From the cell containing the given text, extract its center point as (X, Y) coordinate. 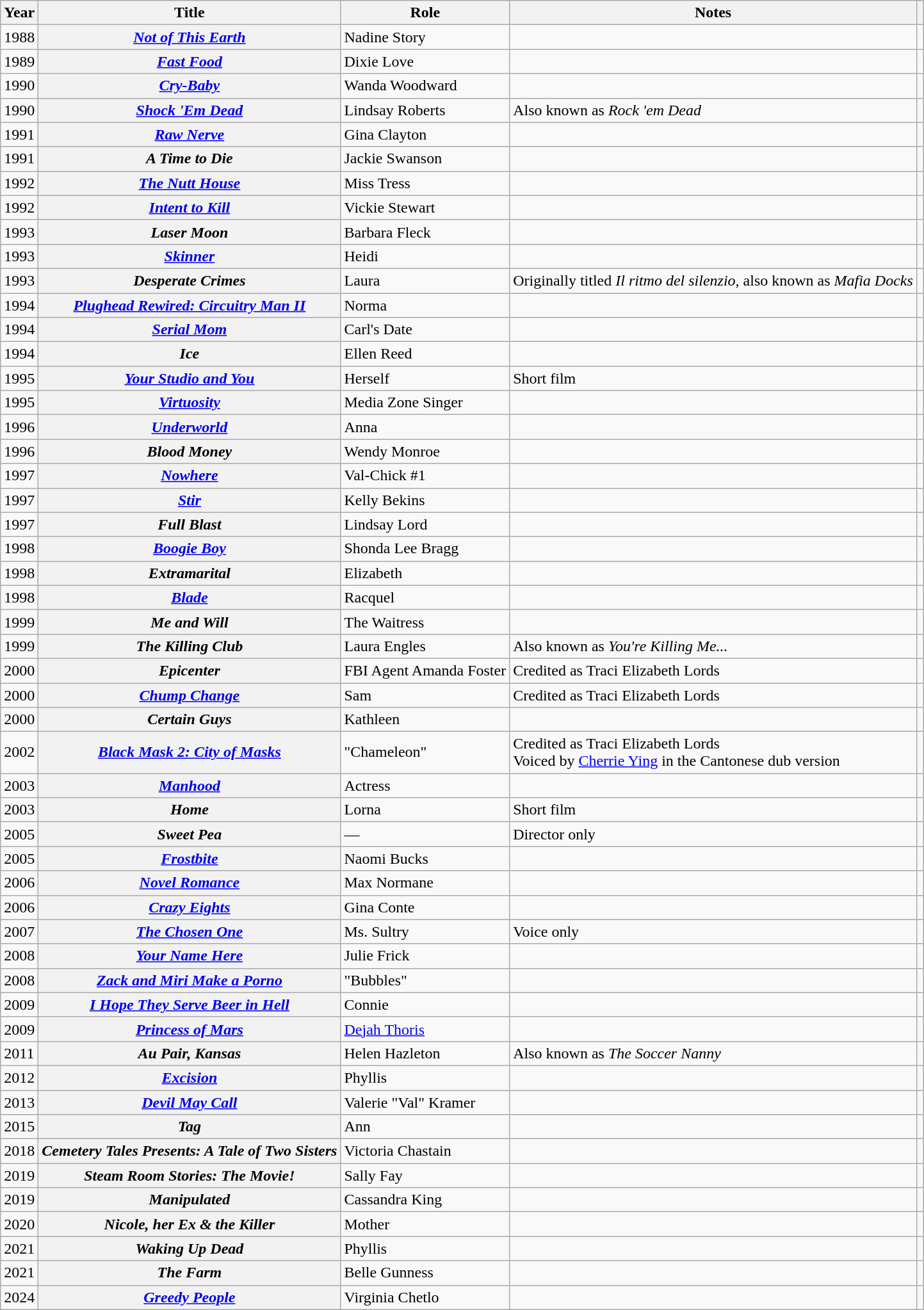
Wendy Monroe (425, 451)
The Chosen One (190, 932)
Lorna (425, 810)
2011 (19, 1053)
Cemetery Tales Presents: A Tale of Two Sisters (190, 1151)
Laura (425, 280)
Dixie Love (425, 61)
2012 (19, 1078)
Gina Conte (425, 907)
Virtuosity (190, 403)
Ellen Reed (425, 354)
1988 (19, 37)
Originally titled Il ritmo del silenzio, also known as Mafia Docks (713, 280)
Shonda Lee Bragg (425, 549)
Cassandra King (425, 1200)
Anna (425, 427)
Nicole, her Ex & the Killer (190, 1224)
Ice (190, 354)
2013 (19, 1102)
Zack and Miri Make a Porno (190, 980)
Belle Gunness (425, 1273)
Ms. Sultry (425, 932)
Val-Chick #1 (425, 476)
Mother (425, 1224)
Epicenter (190, 670)
"Chameleon" (425, 753)
Also known as You're Killing Me... (713, 646)
Also known as The Soccer Nanny (713, 1053)
Notes (713, 13)
Credited as Traci Elizabeth LordsVoiced by Cherrie Ying in the Cantonese dub version (713, 753)
Elizabeth (425, 573)
Desperate Crimes (190, 280)
2024 (19, 1297)
Steam Room Stories: The Movie! (190, 1176)
Nowhere (190, 476)
Role (425, 13)
I Hope They Serve Beer in Hell (190, 1005)
Sam (425, 695)
Max Normane (425, 883)
Ann (425, 1127)
2020 (19, 1224)
Underworld (190, 427)
The Farm (190, 1273)
Tag (190, 1127)
Laura Engles (425, 646)
The Nutt House (190, 183)
1989 (19, 61)
Full Blast (190, 524)
Certain Guys (190, 720)
Kelly Bekins (425, 500)
Crazy Eights (190, 907)
Manhood (190, 786)
Frostbite (190, 859)
A Time to Die (190, 159)
— (425, 834)
Raw Nerve (190, 134)
Not of This Earth (190, 37)
Miss Tress (425, 183)
Black Mask 2: City of Masks (190, 753)
Stir (190, 500)
Jackie Swanson (425, 159)
Year (19, 13)
Sweet Pea (190, 834)
FBI Agent Amanda Foster (425, 670)
Connie (425, 1005)
Skinner (190, 256)
Virginia Chetlo (425, 1297)
Laser Moon (190, 232)
2018 (19, 1151)
Julie Frick (425, 956)
Your Studio and You (190, 378)
Devil May Call (190, 1102)
Director only (713, 834)
Actress (425, 786)
Boogie Boy (190, 549)
Helen Hazleton (425, 1053)
Intent to Kill (190, 207)
Excision (190, 1078)
Title (190, 13)
Cry-Baby (190, 86)
Your Name Here (190, 956)
Victoria Chastain (425, 1151)
Waking Up Dead (190, 1249)
2015 (19, 1127)
Shock 'Em Dead (190, 110)
The Killing Club (190, 646)
Sally Fay (425, 1176)
Dejah Thoris (425, 1029)
Media Zone Singer (425, 403)
Me and Will (190, 622)
2002 (19, 753)
The Waitress (425, 622)
Home (190, 810)
Lindsay Lord (425, 524)
Carl's Date (425, 330)
Blade (190, 597)
Barbara Fleck (425, 232)
Racquel (425, 597)
Also known as Rock 'em Dead (713, 110)
Kathleen (425, 720)
Lindsay Roberts (425, 110)
Valerie "Val" Kramer (425, 1102)
Gina Clayton (425, 134)
Heidi (425, 256)
Norma (425, 305)
Serial Mom (190, 330)
2007 (19, 932)
Manipulated (190, 1200)
Voice only (713, 932)
Naomi Bucks (425, 859)
Fast Food (190, 61)
Au Pair, Kansas (190, 1053)
Plughead Rewired: Circuitry Man II (190, 305)
Nadine Story (425, 37)
"Bubbles" (425, 980)
Herself (425, 378)
Chump Change (190, 695)
Wanda Woodward (425, 86)
Greedy People (190, 1297)
Novel Romance (190, 883)
Extramarital (190, 573)
Princess of Mars (190, 1029)
Blood Money (190, 451)
Vickie Stewart (425, 207)
